Search for the cell housing the specified text and yield its [x, y] center coordinate. 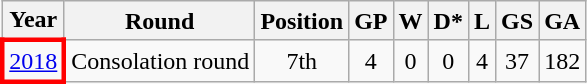
37 [518, 60]
W [410, 21]
GA [562, 21]
182 [562, 60]
Year [33, 21]
D* [448, 21]
L [482, 21]
Round [160, 21]
Position [302, 21]
2018 [33, 60]
GS [518, 21]
GP [371, 21]
7th [302, 60]
Consolation round [160, 60]
